Scan for the cell matching the given text and deliver its (x, y) coordinate at center. 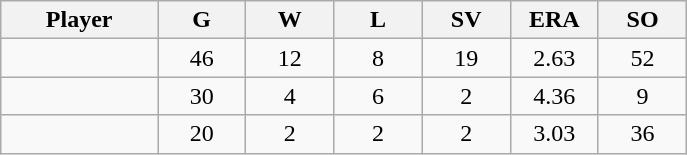
W (290, 20)
G (202, 20)
4 (290, 96)
52 (642, 58)
4.36 (554, 96)
9 (642, 96)
19 (466, 58)
46 (202, 58)
6 (378, 96)
8 (378, 58)
12 (290, 58)
SO (642, 20)
2.63 (554, 58)
36 (642, 134)
SV (466, 20)
20 (202, 134)
3.03 (554, 134)
30 (202, 96)
Player (80, 20)
ERA (554, 20)
L (378, 20)
